For the text-containing cell, return its midpoint in [X, Y] coordinate format. 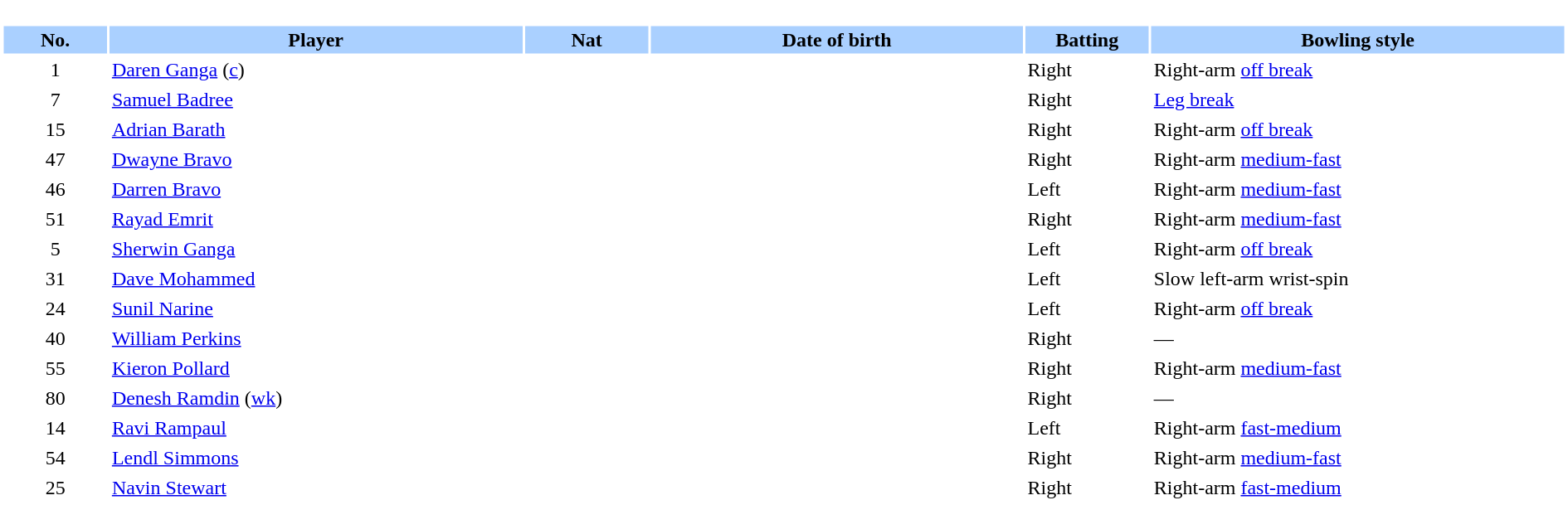
Player [316, 40]
Rayad Emrit [316, 219]
Slow left-arm wrist-spin [1358, 279]
Lendl Simmons [316, 458]
47 [55, 159]
31 [55, 279]
Sunil Narine [316, 308]
14 [55, 428]
24 [55, 308]
Bowling style [1358, 40]
Sherwin Ganga [316, 249]
7 [55, 100]
15 [55, 129]
Denesh Ramdin (wk) [316, 398]
1 [55, 70]
Daren Ganga (c) [316, 70]
Navin Stewart [316, 488]
Leg break [1358, 100]
Adrian Barath [316, 129]
25 [55, 488]
Nat [586, 40]
5 [55, 249]
Samuel Badree [316, 100]
46 [55, 189]
Batting [1087, 40]
Date of birth [837, 40]
80 [55, 398]
54 [55, 458]
William Perkins [316, 338]
Dwayne Bravo [316, 159]
55 [55, 368]
40 [55, 338]
51 [55, 219]
Kieron Pollard [316, 368]
Ravi Rampaul [316, 428]
Dave Mohammed [316, 279]
Darren Bravo [316, 189]
No. [55, 40]
